Scan for the cell matching the given text and deliver its (X, Y) coordinate at center. 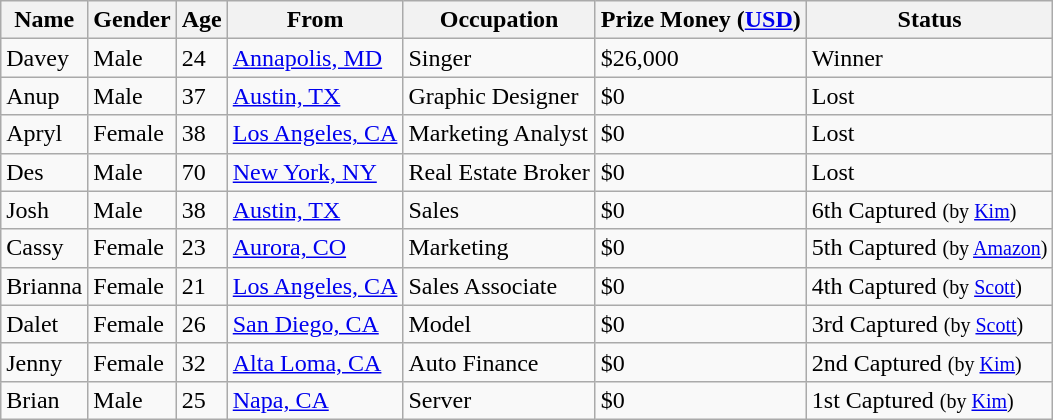
Josh (44, 210)
Winner (930, 58)
6th Captured (by Kim) (930, 210)
5th Captured (by Amazon) (930, 248)
37 (202, 96)
Prize Money (USD) (700, 20)
21 (202, 286)
Apryl (44, 134)
1st Captured (by Kim) (930, 400)
Alta Loma, CA (315, 362)
Marketing (499, 248)
4th Captured (by Scott) (930, 286)
Sales Associate (499, 286)
Brianna (44, 286)
3rd Captured (by Scott) (930, 324)
Singer (499, 58)
Dalet (44, 324)
Napa, CA (315, 400)
Marketing Analyst (499, 134)
New York, NY (315, 172)
Cassy (44, 248)
Model (499, 324)
Sales (499, 210)
Des (44, 172)
Brian (44, 400)
San Diego, CA (315, 324)
Jenny (44, 362)
Anup (44, 96)
Davey (44, 58)
$26,000 (700, 58)
32 (202, 362)
Auto Finance (499, 362)
24 (202, 58)
Real Estate Broker (499, 172)
Aurora, CO (315, 248)
26 (202, 324)
Annapolis, MD (315, 58)
Age (202, 20)
Occupation (499, 20)
Server (499, 400)
2nd Captured (by Kim) (930, 362)
From (315, 20)
Status (930, 20)
Name (44, 20)
23 (202, 248)
Gender (132, 20)
Graphic Designer (499, 96)
70 (202, 172)
25 (202, 400)
